Detect which cell encompasses the target text, then output its (x, y) center coordinate. 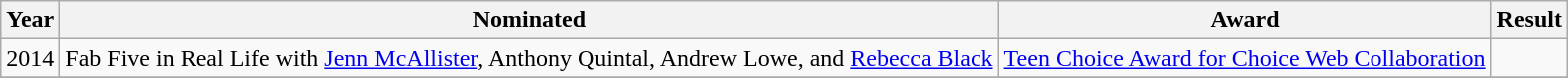
Nominated (529, 20)
Teen Choice Award for Choice Web Collaboration (1245, 58)
2014 (30, 58)
Year (30, 20)
Fab Five in Real Life with Jenn McAllister, Anthony Quintal, Andrew Lowe, and Rebecca Black (529, 58)
Result (1529, 20)
Award (1245, 20)
